Return [x, y] of the center of cell containing provided text 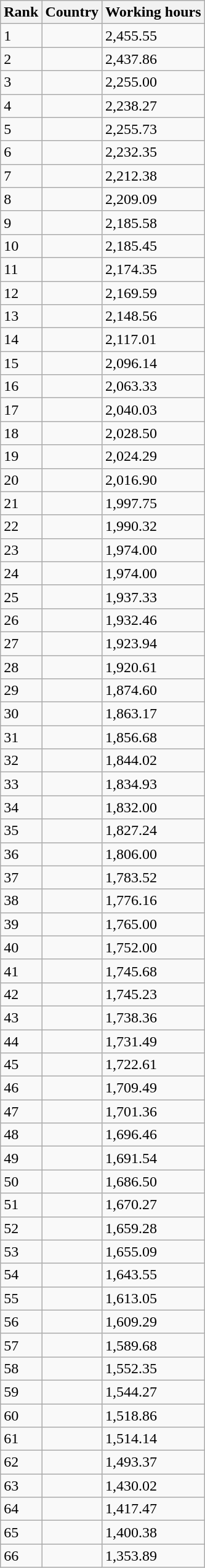
2,232.35 [153, 152]
5 [21, 129]
2,096.14 [153, 363]
25 [21, 597]
35 [21, 831]
43 [21, 1017]
1,834.93 [153, 784]
1,832.00 [153, 807]
9 [21, 222]
1,874.60 [153, 691]
2,185.58 [153, 222]
2,185.45 [153, 246]
38 [21, 901]
2,174.35 [153, 269]
2,148.56 [153, 316]
52 [21, 1228]
27 [21, 643]
1,745.23 [153, 994]
49 [21, 1158]
2,437.86 [153, 59]
39 [21, 924]
34 [21, 807]
1,783.52 [153, 877]
2,212.38 [153, 176]
11 [21, 269]
1,353.89 [153, 1556]
53 [21, 1252]
63 [21, 1486]
44 [21, 1041]
1,670.27 [153, 1205]
48 [21, 1135]
50 [21, 1182]
1,518.86 [153, 1415]
66 [21, 1556]
6 [21, 152]
2,016.90 [153, 480]
4 [21, 106]
1,544.27 [153, 1392]
2,255.00 [153, 82]
2,169.59 [153, 293]
54 [21, 1275]
1,722.61 [153, 1065]
2,238.27 [153, 106]
1,990.32 [153, 527]
12 [21, 293]
46 [21, 1088]
1,932.46 [153, 620]
1,686.50 [153, 1182]
2 [21, 59]
1,844.02 [153, 761]
30 [21, 714]
1,856.68 [153, 737]
Rank [21, 12]
2,255.73 [153, 129]
Working hours [153, 12]
1,655.09 [153, 1252]
1,752.00 [153, 947]
1,937.33 [153, 597]
28 [21, 667]
32 [21, 761]
2,063.33 [153, 386]
1,696.46 [153, 1135]
37 [21, 877]
1,701.36 [153, 1111]
40 [21, 947]
62 [21, 1462]
60 [21, 1415]
36 [21, 854]
1,613.05 [153, 1298]
1,827.24 [153, 831]
7 [21, 176]
19 [21, 457]
3 [21, 82]
1,920.61 [153, 667]
31 [21, 737]
64 [21, 1509]
20 [21, 480]
1,643.55 [153, 1275]
2,117.01 [153, 340]
22 [21, 527]
17 [21, 410]
1,493.37 [153, 1462]
1,806.00 [153, 854]
65 [21, 1532]
21 [21, 503]
1,863.17 [153, 714]
15 [21, 363]
1,745.68 [153, 971]
1,923.94 [153, 643]
1,430.02 [153, 1486]
57 [21, 1345]
2,024.29 [153, 457]
55 [21, 1298]
Country [72, 12]
1,731.49 [153, 1041]
1,738.36 [153, 1017]
2,455.55 [153, 36]
1,765.00 [153, 924]
1,776.16 [153, 901]
56 [21, 1322]
14 [21, 340]
41 [21, 971]
2,209.09 [153, 199]
45 [21, 1065]
47 [21, 1111]
1,417.47 [153, 1509]
1 [21, 36]
2,040.03 [153, 410]
61 [21, 1439]
13 [21, 316]
59 [21, 1392]
1,514.14 [153, 1439]
23 [21, 550]
1,691.54 [153, 1158]
1,709.49 [153, 1088]
1,997.75 [153, 503]
8 [21, 199]
29 [21, 691]
26 [21, 620]
10 [21, 246]
2,028.50 [153, 433]
16 [21, 386]
58 [21, 1368]
18 [21, 433]
24 [21, 573]
42 [21, 994]
1,609.29 [153, 1322]
1,400.38 [153, 1532]
51 [21, 1205]
33 [21, 784]
1,552.35 [153, 1368]
1,659.28 [153, 1228]
1,589.68 [153, 1345]
